Find where the given text appears and provide that cell's center as [x, y] coordinate. 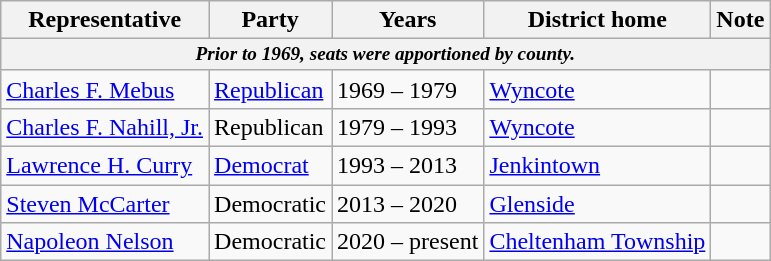
Representative [105, 20]
Steven McCarter [105, 204]
Charles F. Mebus [105, 89]
Glenside [598, 204]
Years [408, 20]
Prior to 1969, seats were apportioned by county. [386, 55]
Charles F. Nahill, Jr. [105, 128]
Napoleon Nelson [105, 242]
Lawrence H. Curry [105, 166]
2013 – 2020 [408, 204]
Democrat [270, 166]
Party [270, 20]
1969 – 1979 [408, 89]
Cheltenham Township [598, 242]
District home [598, 20]
1979 – 1993 [408, 128]
Jenkintown [598, 166]
1993 – 2013 [408, 166]
2020 – present [408, 242]
Note [740, 20]
